Extract the (x, y) coordinate from the center of the cell holding the provided text.  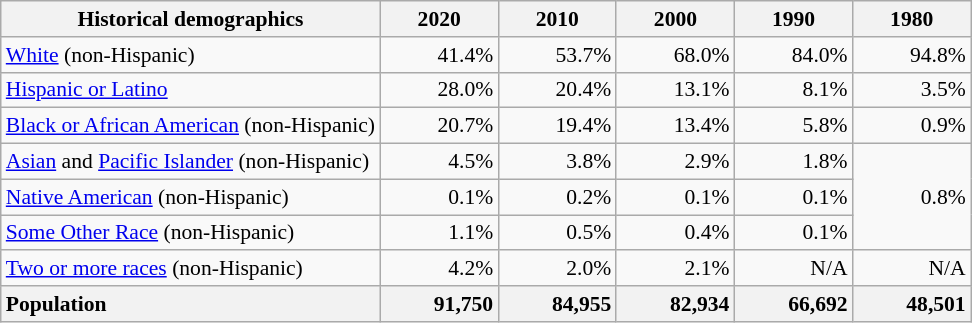
2.9% (675, 162)
3.8% (557, 162)
4.5% (439, 162)
91,750 (439, 304)
41.4% (439, 55)
Two or more races (non-Hispanic) (190, 269)
2.1% (675, 269)
Some Other Race (non-Hispanic) (190, 233)
13.4% (675, 126)
53.7% (557, 55)
1980 (912, 19)
28.0% (439, 90)
2010 (557, 19)
2000 (675, 19)
5.8% (793, 126)
84.0% (793, 55)
Black or African American (non-Hispanic) (190, 126)
48,501 (912, 304)
20.4% (557, 90)
0.8% (912, 198)
0.5% (557, 233)
1990 (793, 19)
0.9% (912, 126)
Historical demographics (190, 19)
Population (190, 304)
82,934 (675, 304)
4.2% (439, 269)
White (non-Hispanic) (190, 55)
Hispanic or Latino (190, 90)
66,692 (793, 304)
94.8% (912, 55)
84,955 (557, 304)
20.7% (439, 126)
2020 (439, 19)
8.1% (793, 90)
1.8% (793, 162)
1.1% (439, 233)
68.0% (675, 55)
19.4% (557, 126)
0.2% (557, 197)
2.0% (557, 269)
3.5% (912, 90)
13.1% (675, 90)
Native American (non-Hispanic) (190, 197)
0.4% (675, 233)
Asian and Pacific Islander (non-Hispanic) (190, 162)
